Search for the cell housing the specified text and yield its [x, y] center coordinate. 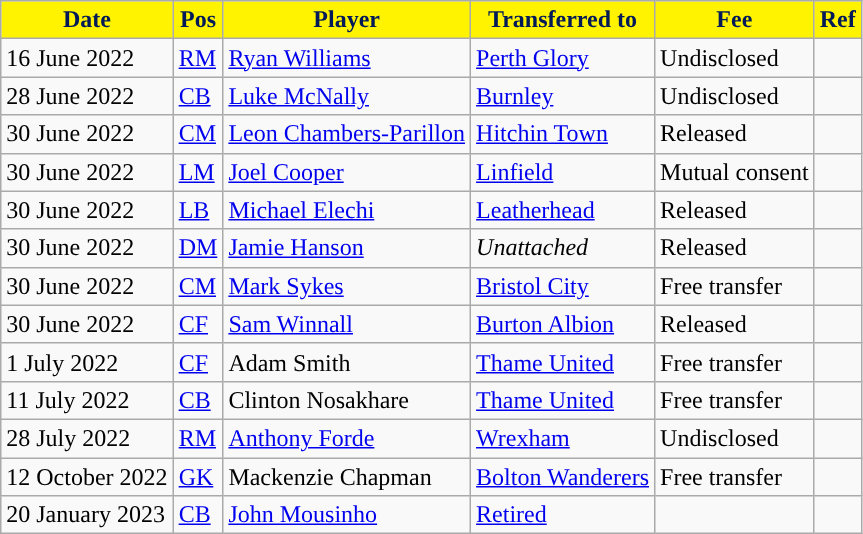
Joel Cooper [347, 172]
Linfield [563, 172]
20 January 2023 [87, 515]
Mutual consent [735, 172]
Wrexham [563, 438]
LM [198, 172]
Pos [198, 20]
Perth Glory [563, 58]
John Mousinho [347, 515]
Ryan Williams [347, 58]
Leon Chambers-Parillon [347, 134]
Fee [735, 20]
Jamie Hanson [347, 248]
Anthony Forde [347, 438]
Unattached [563, 248]
Ref [838, 20]
Burnley [563, 96]
Player [347, 20]
11 July 2022 [87, 400]
16 June 2022 [87, 58]
28 June 2022 [87, 96]
Burton Albion [563, 324]
1 July 2022 [87, 362]
Hitchin Town [563, 134]
Mark Sykes [347, 286]
Bristol City [563, 286]
DM [198, 248]
Retired [563, 515]
Michael Elechi [347, 210]
Luke McNally [347, 96]
Clinton Nosakhare [347, 400]
Bolton Wanderers [563, 477]
Adam Smith [347, 362]
Date [87, 20]
GK [198, 477]
Transferred to [563, 20]
Mackenzie Chapman [347, 477]
LB [198, 210]
Sam Winnall [347, 324]
Leatherhead [563, 210]
12 October 2022 [87, 477]
28 July 2022 [87, 438]
